Identify which cell holds the provided text, then report its (x, y) central coordinate. 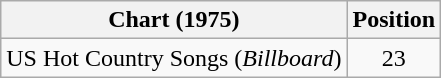
Chart (1975) (174, 20)
US Hot Country Songs (Billboard) (174, 58)
Position (394, 20)
23 (394, 58)
